Return [X, Y] of the center of cell containing provided text 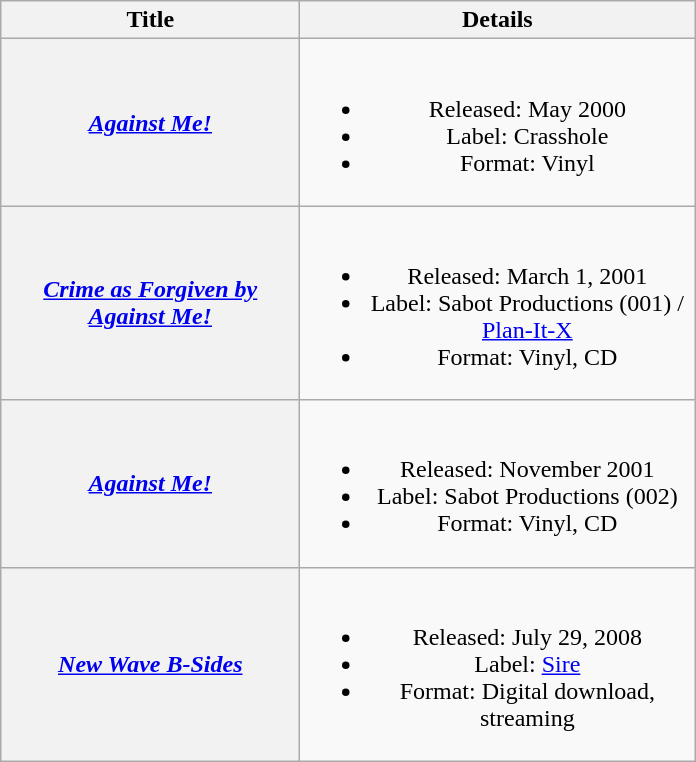
New Wave B-Sides [150, 664]
Title [150, 20]
Released: November 2001Label: Sabot Productions (002)Format: Vinyl, CD [498, 484]
Details [498, 20]
Released: July 29, 2008Label: SireFormat: Digital download, streaming [498, 664]
Released: March 1, 2001Label: Sabot Productions (001) / Plan-It-XFormat: Vinyl, CD [498, 303]
Released: May 2000Label: CrassholeFormat: Vinyl [498, 122]
Crime as Forgiven by Against Me! [150, 303]
